Search for the cell housing the specified text and yield its (x, y) center coordinate. 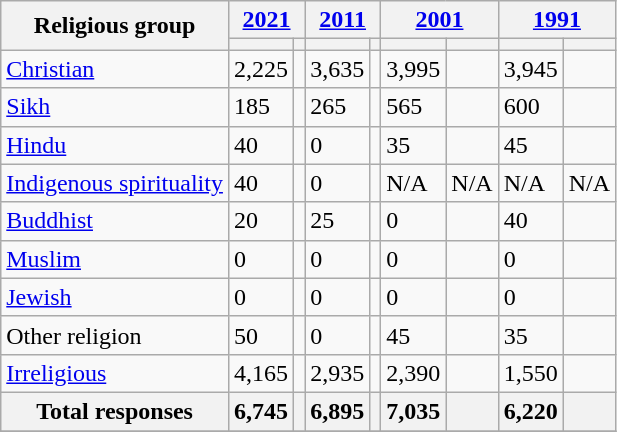
2001 (440, 20)
7,035 (414, 411)
Muslim (115, 259)
Indigenous spirituality (115, 183)
3,945 (530, 69)
3,635 (338, 69)
Other religion (115, 335)
600 (530, 107)
Jewish (115, 297)
Religious group (115, 26)
265 (338, 107)
2,935 (338, 373)
Hindu (115, 145)
1991 (556, 20)
185 (260, 107)
2021 (266, 20)
4,165 (260, 373)
6,895 (338, 411)
25 (338, 221)
20 (260, 221)
565 (414, 107)
Irreligious (115, 373)
6,220 (530, 411)
Sikh (115, 107)
Total responses (115, 411)
Buddhist (115, 221)
2,390 (414, 373)
1,550 (530, 373)
6,745 (260, 411)
50 (260, 335)
2011 (343, 20)
2,225 (260, 69)
Christian (115, 69)
3,995 (414, 69)
